Determine the [x, y] coordinate at the center of the cell enclosing the given text.  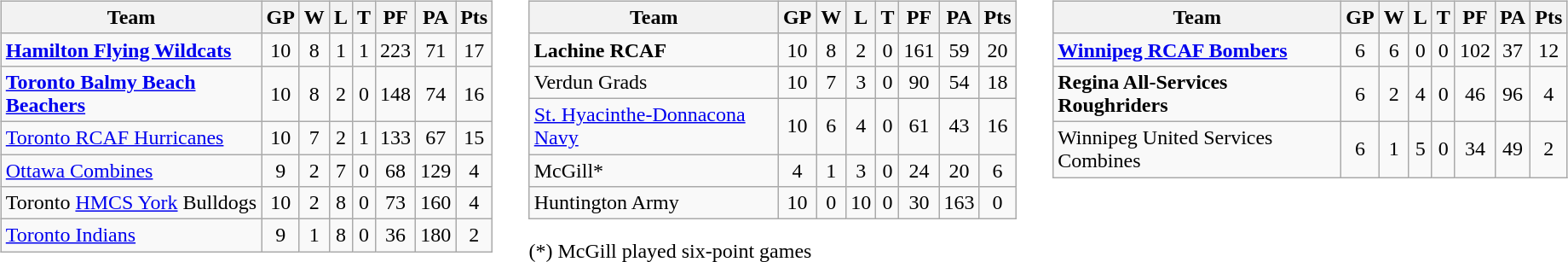
54 [960, 82]
5 [1420, 148]
St. Hyacinthe-Donnacona Navy [654, 126]
163 [960, 203]
223 [395, 49]
71 [436, 49]
Hamilton Flying Wildcats [131, 49]
73 [395, 203]
161 [919, 49]
Verdun Grads [654, 82]
180 [436, 236]
96 [1512, 94]
Toronto RCAF Hurricanes [131, 137]
Lachine RCAF [654, 49]
37 [1512, 49]
Toronto Balmy Beach Beachers [131, 94]
129 [436, 170]
15 [474, 137]
67 [436, 137]
Toronto Indians [131, 236]
36 [395, 236]
74 [436, 94]
160 [436, 203]
43 [960, 126]
102 [1474, 49]
59 [960, 49]
34 [1474, 148]
90 [919, 82]
30 [919, 203]
Winnipeg United Services Combines [1197, 148]
18 [997, 82]
46 [1474, 94]
17 [474, 49]
Ottawa Combines [131, 170]
68 [395, 170]
61 [919, 126]
Huntington Army [654, 203]
148 [395, 94]
24 [919, 170]
Regina All-Services Roughriders [1197, 94]
49 [1512, 148]
12 [1549, 49]
McGill* [654, 170]
133 [395, 137]
Winnipeg RCAF Bombers [1197, 49]
Toronto HMCS York Bulldogs [131, 203]
